Provide the (x, y) coordinate of the cell's center where the given text is located.  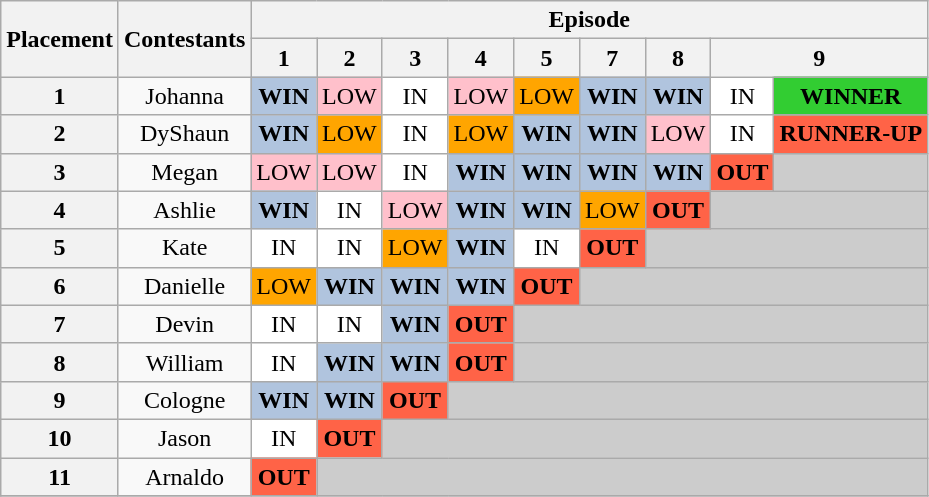
Johanna (184, 96)
Episode (590, 20)
WINNER (851, 96)
Placement (60, 39)
10 (60, 438)
Jason (184, 438)
Megan (184, 172)
RUNNER-UP (851, 134)
Ashlie (184, 210)
Kate (184, 248)
Contestants (184, 39)
DyShaun (184, 134)
11 (60, 477)
6 (60, 286)
Danielle (184, 286)
Cologne (184, 400)
Arnaldo (184, 477)
Devin (184, 324)
William (184, 362)
